Find where the given text appears and provide that cell's center as (X, Y) coordinate. 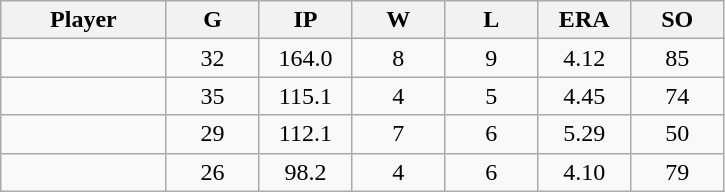
4.45 (584, 96)
L (492, 20)
98.2 (306, 172)
5 (492, 96)
7 (398, 134)
ERA (584, 20)
9 (492, 58)
IP (306, 20)
85 (678, 58)
115.1 (306, 96)
112.1 (306, 134)
35 (212, 96)
4.10 (584, 172)
164.0 (306, 58)
50 (678, 134)
SO (678, 20)
74 (678, 96)
32 (212, 58)
79 (678, 172)
Player (84, 20)
W (398, 20)
4.12 (584, 58)
5.29 (584, 134)
8 (398, 58)
26 (212, 172)
G (212, 20)
29 (212, 134)
